Identify which cell holds the provided text, then report its (x, y) central coordinate. 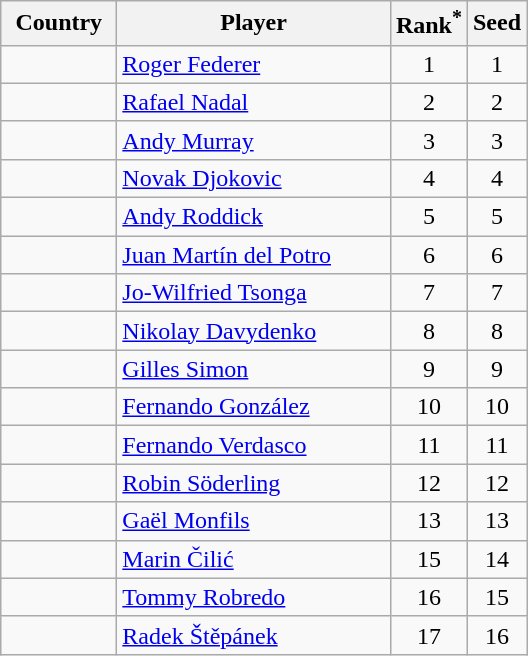
Novak Djokovic (254, 178)
Rafael Nadal (254, 102)
Roger Federer (254, 64)
Gaël Monfils (254, 521)
Nikolay Davydenko (254, 331)
14 (496, 559)
Juan Martín del Potro (254, 255)
Fernando Verdasco (254, 445)
Radek Štěpánek (254, 635)
Robin Söderling (254, 483)
Jo-Wilfried Tsonga (254, 293)
Rank* (428, 24)
17 (428, 635)
Player (254, 24)
Andy Murray (254, 140)
Seed (496, 24)
Country (59, 24)
Tommy Robredo (254, 597)
Gilles Simon (254, 369)
Fernando González (254, 407)
Marin Čilić (254, 559)
Andy Roddick (254, 217)
